Find where the given text appears and provide that cell's center as [X, Y] coordinate. 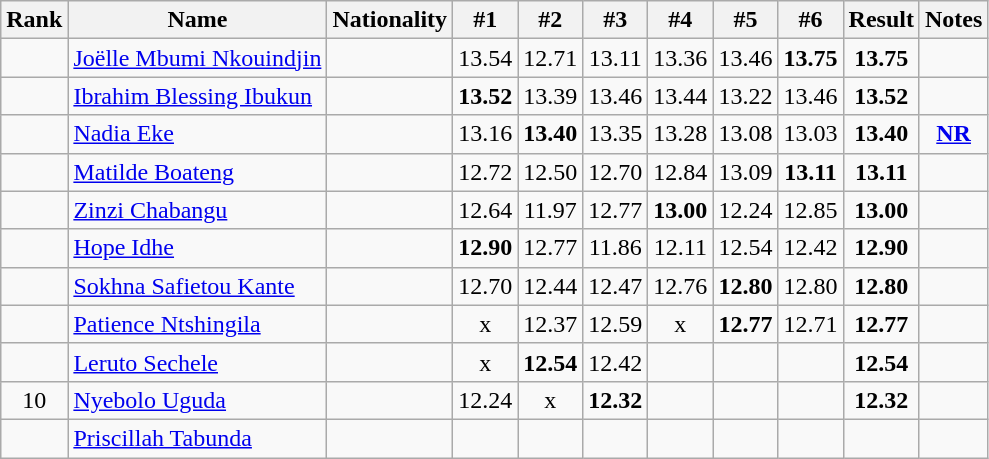
#3 [616, 20]
Rank [34, 20]
Priscillah Tabunda [198, 438]
Matilde Boateng [198, 172]
13.39 [550, 96]
13.54 [486, 58]
10 [34, 400]
13.09 [746, 172]
#1 [486, 20]
12.84 [680, 172]
Patience Ntshingila [198, 324]
12.11 [680, 248]
13.03 [810, 134]
#4 [680, 20]
Nyebolo Uguda [198, 400]
11.86 [616, 248]
12.47 [616, 286]
12.50 [550, 172]
13.35 [616, 134]
13.22 [746, 96]
NR [953, 134]
12.64 [486, 210]
13.08 [746, 134]
12.85 [810, 210]
#2 [550, 20]
13.16 [486, 134]
Hope Idhe [198, 248]
12.76 [680, 286]
13.36 [680, 58]
#6 [810, 20]
Joëlle Mbumi Nkouindjin [198, 58]
Nadia Eke [198, 134]
Name [198, 20]
13.28 [680, 134]
12.37 [550, 324]
12.72 [486, 172]
Zinzi Chabangu [198, 210]
#5 [746, 20]
Leruto Sechele [198, 362]
Result [881, 20]
Notes [953, 20]
Sokhna Safietou Kante [198, 286]
13.44 [680, 96]
12.59 [616, 324]
Nationality [390, 20]
11.97 [550, 210]
Ibrahim Blessing Ibukun [198, 96]
12.44 [550, 286]
